Pinpoint the cell where the given text exists, returning its [x, y] midpoint coordinate. 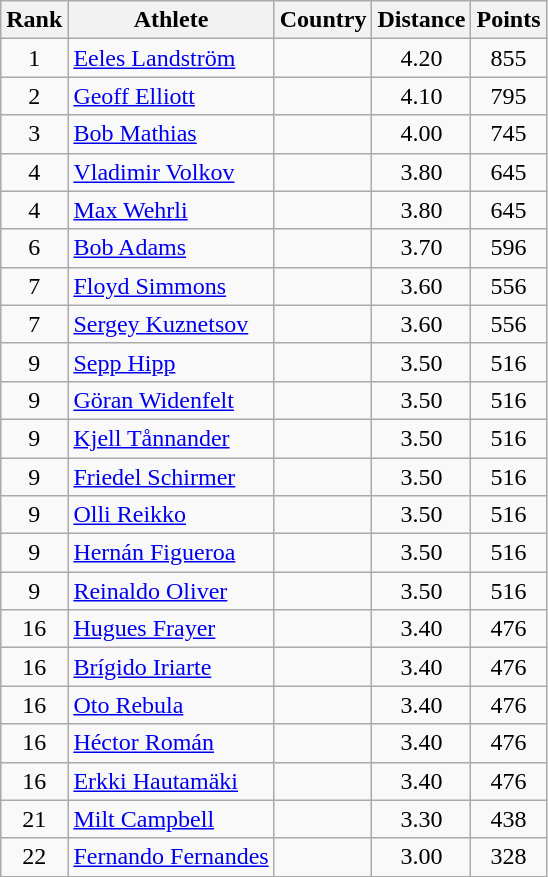
438 [508, 819]
Floyd Simmons [171, 286]
3.70 [422, 248]
596 [508, 248]
2 [34, 96]
328 [508, 857]
855 [508, 58]
Reinaldo Oliver [171, 591]
Sepp Hipp [171, 362]
Brígido Iriarte [171, 667]
Sergey Kuznetsov [171, 324]
Kjell Tånnander [171, 438]
745 [508, 134]
Héctor Román [171, 743]
Vladimir Volkov [171, 172]
Oto Rebula [171, 705]
Milt Campbell [171, 819]
22 [34, 857]
4.00 [422, 134]
3 [34, 134]
4.10 [422, 96]
Friedel Schirmer [171, 477]
3.00 [422, 857]
21 [34, 819]
795 [508, 96]
Geoff Elliott [171, 96]
Bob Mathias [171, 134]
Olli Reikko [171, 515]
Erkki Hautamäki [171, 781]
3.30 [422, 819]
Bob Adams [171, 248]
Eeles Landström [171, 58]
Distance [422, 20]
Hernán Figueroa [171, 553]
1 [34, 58]
Athlete [171, 20]
Göran Widenfelt [171, 400]
Country [323, 20]
Fernando Fernandes [171, 857]
Max Wehrli [171, 210]
4.20 [422, 58]
Points [508, 20]
Hugues Frayer [171, 629]
6 [34, 248]
Rank [34, 20]
